Extract the (X, Y) coordinate from the center of the cell holding the provided text.  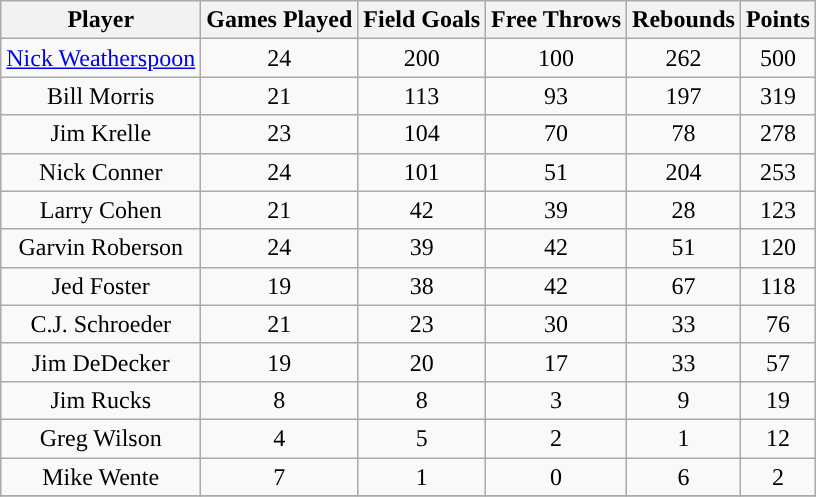
38 (422, 286)
118 (778, 286)
Mike Wente (101, 477)
101 (422, 172)
17 (556, 362)
120 (778, 248)
Nick Weatherspoon (101, 58)
5 (422, 438)
76 (778, 324)
30 (556, 324)
9 (684, 400)
Free Throws (556, 20)
Points (778, 20)
113 (422, 96)
Nick Conner (101, 172)
Field Goals (422, 20)
3 (556, 400)
67 (684, 286)
197 (684, 96)
12 (778, 438)
104 (422, 134)
500 (778, 58)
Jim Krelle (101, 134)
100 (556, 58)
204 (684, 172)
319 (778, 96)
57 (778, 362)
278 (778, 134)
4 (280, 438)
123 (778, 210)
Jim DeDecker (101, 362)
Garvin Roberson (101, 248)
6 (684, 477)
Bill Morris (101, 96)
0 (556, 477)
200 (422, 58)
Rebounds (684, 20)
Games Played (280, 20)
262 (684, 58)
7 (280, 477)
253 (778, 172)
Larry Cohen (101, 210)
Player (101, 20)
20 (422, 362)
Greg Wilson (101, 438)
Jed Foster (101, 286)
78 (684, 134)
93 (556, 96)
28 (684, 210)
70 (556, 134)
C.J. Schroeder (101, 324)
Jim Rucks (101, 400)
